Extract the (X, Y) coordinate from the center of the cell holding the provided text.  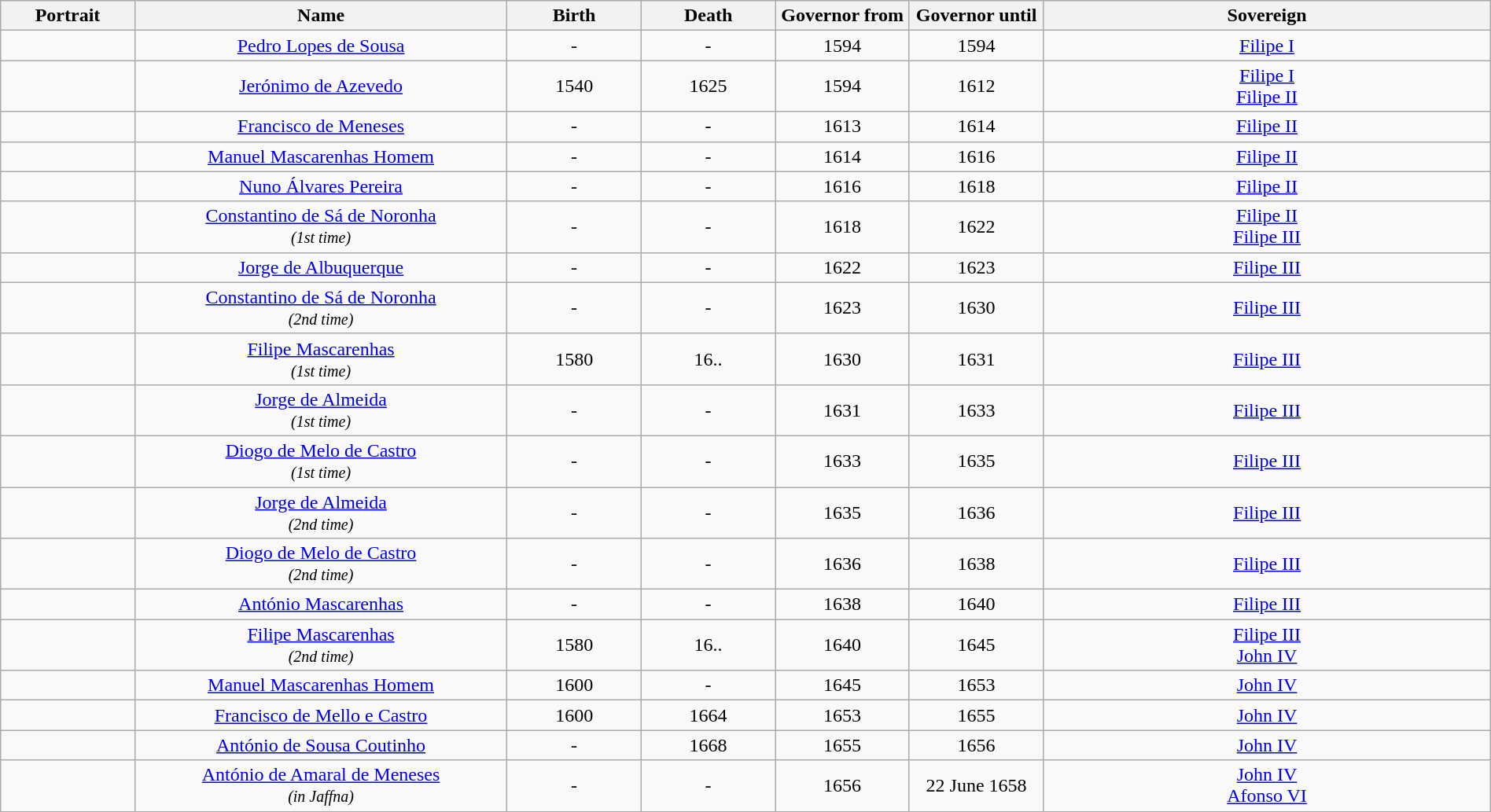
Nuno Álvares Pereira (321, 186)
1540 (574, 86)
Jorge de Almeida(2nd time) (321, 513)
1625 (708, 86)
Death (708, 16)
Governor until (976, 16)
1612 (976, 86)
Filipe IIFilipe III (1267, 226)
Birth (574, 16)
Jorge de Almeida(1st time) (321, 410)
Diogo de Melo de Castro(1st time) (321, 461)
António de Sousa Coutinho (321, 745)
Jorge de Albuquerque (321, 267)
António de Amaral de Meneses(in Jaffna) (321, 786)
Francisco de Mello e Castro (321, 715)
Jerónimo de Azevedo (321, 86)
22 June 1658 (976, 786)
Diogo de Melo de Castro(2nd time) (321, 564)
John IVAfonso VI (1267, 786)
Portrait (68, 16)
Constantino de Sá de Noronha(2nd time) (321, 308)
1668 (708, 745)
Filipe IIIJohn IV (1267, 645)
António Mascarenhas (321, 604)
Filipe IFilipe II (1267, 86)
1664 (708, 715)
Governor from (842, 16)
Filipe Mascarenhas(2nd time) (321, 645)
Pedro Lopes de Sousa (321, 46)
Sovereign (1267, 16)
Name (321, 16)
1613 (842, 127)
Filipe Mascarenhas(1st time) (321, 358)
Francisco de Meneses (321, 127)
Filipe I (1267, 46)
Constantino de Sá de Noronha(1st time) (321, 226)
